For the text-containing cell, return its midpoint in [x, y] coordinate format. 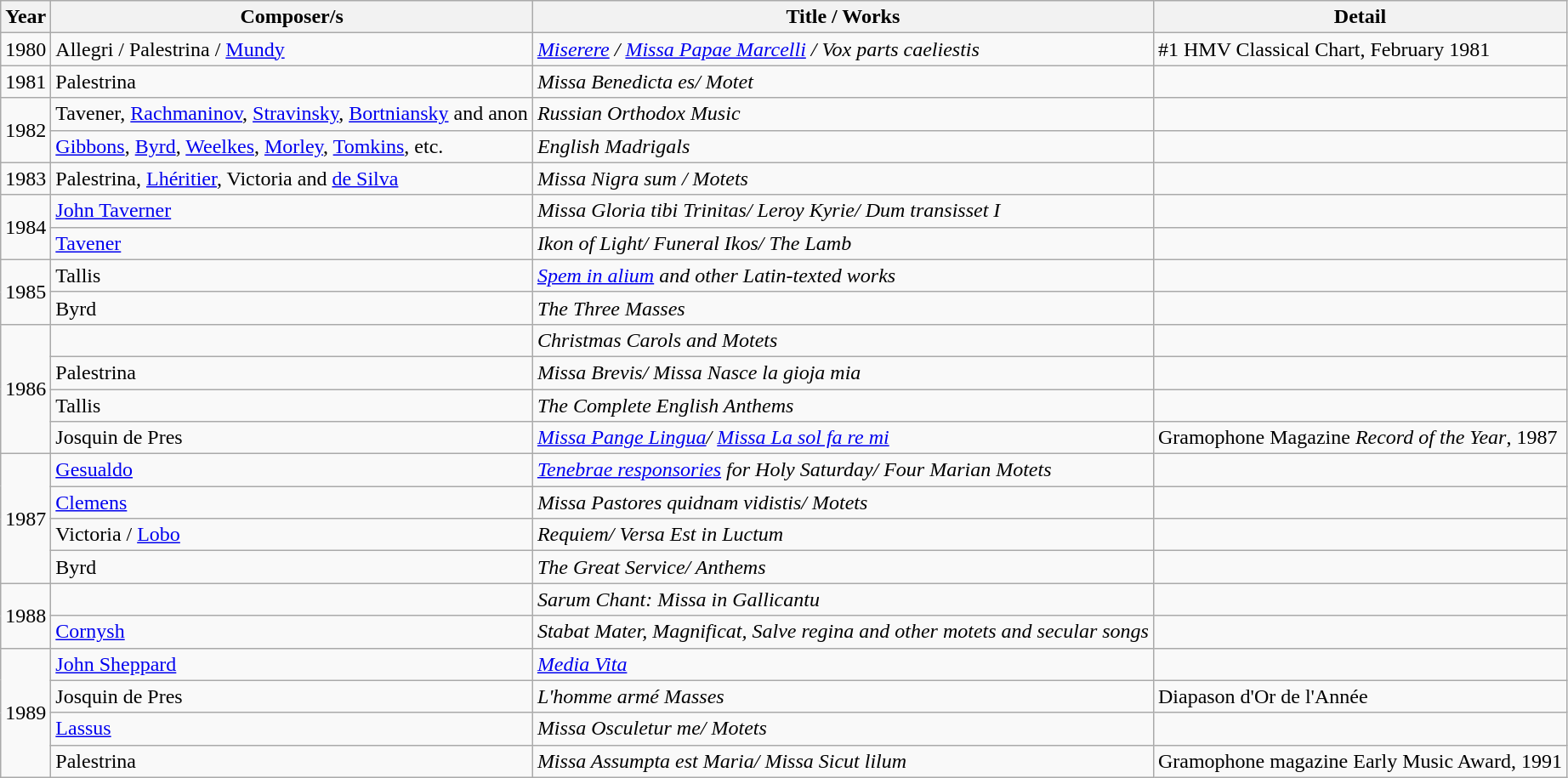
Allegri / Palestrina / Mundy [293, 49]
Year [26, 17]
John Sheppard [293, 664]
The Three Masses [843, 308]
Stabat Mater, Magnificat, Salve regina and other motets and secular songs [843, 632]
Diapason d'Or de l'Année [1360, 696]
John Taverner [293, 211]
Gramophone Magazine Record of the Year, 1987 [1360, 438]
1982 [26, 130]
Missa Assumpta est Maria/ Missa Sicut lilum [843, 761]
Tavener [293, 243]
Missa Gloria tibi Trinitas/ Leroy Kyrie/ Dum transisset I [843, 211]
Requiem/ Versa Est in Luctum [843, 535]
1985 [26, 292]
Composer/s [293, 17]
#1 HMV Classical Chart, February 1981 [1360, 49]
Russian Orthodox Music [843, 114]
Ikon of Light/ Funeral Ikos/ The Lamb [843, 243]
Cornysh [293, 632]
Gibbons, Byrd, Weelkes, Morley, Tomkins, etc. [293, 146]
Tavener, Rachmaninov, Stravinsky, Bortniansky and anon [293, 114]
1980 [26, 49]
Missa Benedicta es/ Motet [843, 82]
Missa Brevis/ Missa Nasce la gioja mia [843, 372]
Spem in alium and other Latin-texted works [843, 275]
Miserere / Missa Papae Marcelli / Vox parts caeliestis [843, 49]
Clemens [293, 503]
Christmas Carols and Motets [843, 340]
Tenebrae responsories for Holy Saturday/ Four Marian Motets [843, 470]
1981 [26, 82]
Missa Pastores quidnam vidistis/ Motets [843, 503]
English Madrigals [843, 146]
Lassus [293, 729]
Sarum Chant: Missa in Gallicantu [843, 599]
The Great Service/ Anthems [843, 567]
Missa Osculetur me/ Motets [843, 729]
1989 [26, 713]
L'homme armé Masses [843, 696]
Title / Works [843, 17]
Palestrina, Lhéritier, Victoria and de Silva [293, 179]
1987 [26, 519]
1984 [26, 227]
Gesualdo [293, 470]
Gramophone magazine Early Music Award, 1991 [1360, 761]
Missa Pange Lingua/ Missa La sol fa re mi [843, 438]
Media Vita [843, 664]
1988 [26, 616]
1983 [26, 179]
1986 [26, 389]
Missa Nigra sum / Motets [843, 179]
Victoria / Lobo [293, 535]
The Complete English Anthems [843, 406]
Detail [1360, 17]
